Pinpoint the cell where the given text exists, returning its [X, Y] midpoint coordinate. 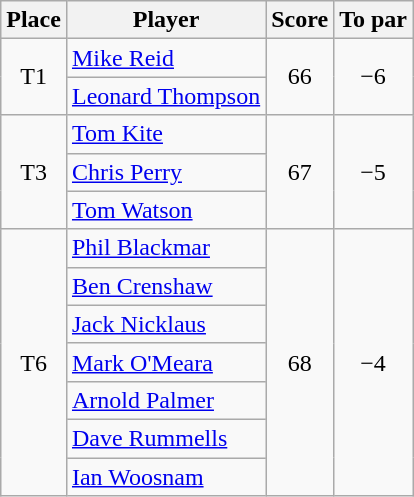
Arnold Palmer [166, 400]
Mike Reid [166, 58]
To par [374, 20]
T6 [34, 362]
Player [166, 20]
Mark O'Meara [166, 362]
Tom Kite [166, 134]
Leonard Thompson [166, 96]
68 [300, 362]
−6 [374, 77]
Ian Woosnam [166, 477]
T1 [34, 77]
Chris Perry [166, 172]
Phil Blackmar [166, 248]
66 [300, 77]
−4 [374, 362]
Dave Rummells [166, 438]
Place [34, 20]
67 [300, 172]
Tom Watson [166, 210]
Score [300, 20]
Jack Nicklaus [166, 324]
−5 [374, 172]
T3 [34, 172]
Ben Crenshaw [166, 286]
